Scan for the cell matching the given text and deliver its (x, y) coordinate at center. 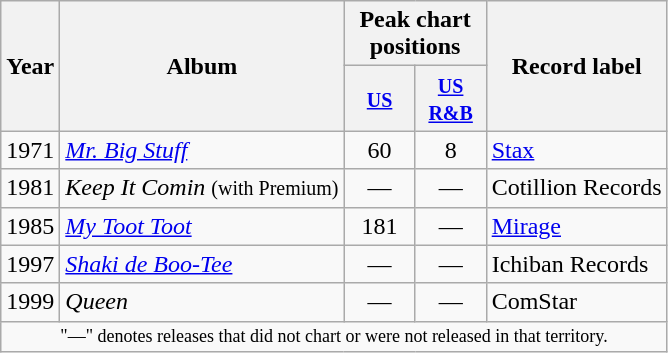
181 (380, 226)
1997 (30, 264)
1985 (30, 226)
1999 (30, 302)
Stax (576, 150)
US (380, 98)
1971 (30, 150)
My Toot Toot (202, 226)
Queen (202, 302)
Record label (576, 66)
US R&B (450, 98)
Keep It Comin (with Premium) (202, 188)
Cotillion Records (576, 188)
"—" denotes releases that did not chart or were not released in that territory. (334, 336)
Mr. Big Stuff (202, 150)
ComStar (576, 302)
1981 (30, 188)
Peak chart positions (415, 34)
Shaki de Boo-Tee (202, 264)
60 (380, 150)
8 (450, 150)
Album (202, 66)
Mirage (576, 226)
Year (30, 66)
Ichiban Records (576, 264)
